Search for the cell housing the specified text and yield its (x, y) center coordinate. 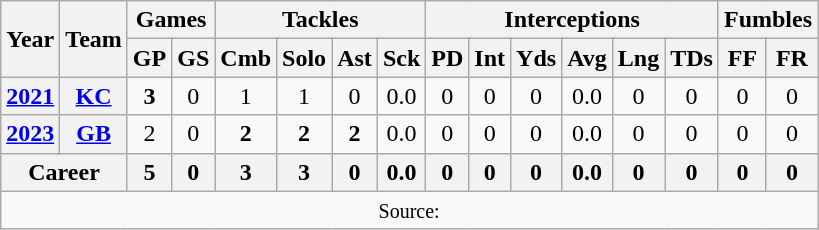
Fumbles (768, 20)
GB (94, 134)
Sck (401, 58)
Yds (536, 58)
Career (64, 172)
Cmb (246, 58)
2021 (30, 96)
5 (149, 172)
Interceptions (572, 20)
Int (490, 58)
KC (94, 96)
2023 (30, 134)
Team (94, 39)
Games (170, 20)
PD (448, 58)
Ast (355, 58)
Lng (638, 58)
Solo (304, 58)
Avg (588, 58)
FF (742, 58)
GP (149, 58)
Source: (410, 210)
GS (194, 58)
Year (30, 39)
FR (792, 58)
Tackles (320, 20)
TDs (692, 58)
